Identify which cell holds the provided text, then report its [X, Y] central coordinate. 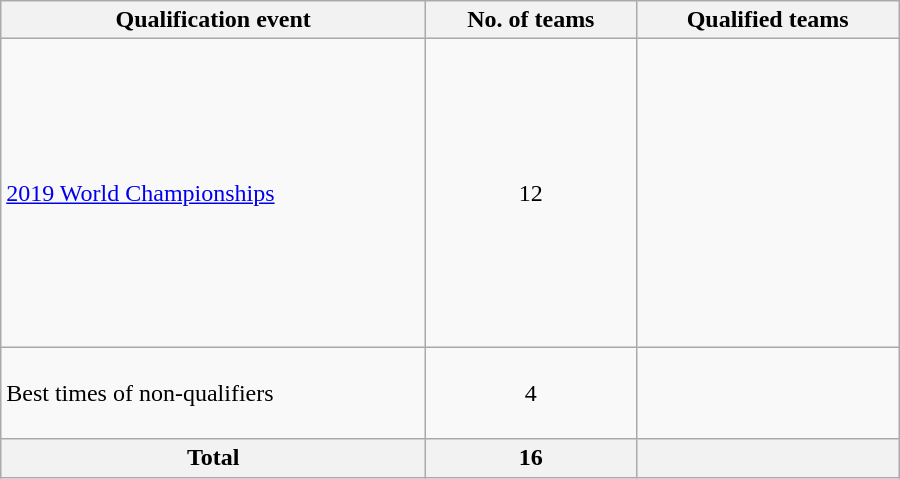
Qualified teams [768, 20]
Best times of non-qualifiers [214, 393]
16 [531, 458]
12 [531, 193]
2019 World Championships [214, 193]
Total [214, 458]
4 [531, 393]
Qualification event [214, 20]
No. of teams [531, 20]
